Return [X, Y] of the center of cell containing provided text 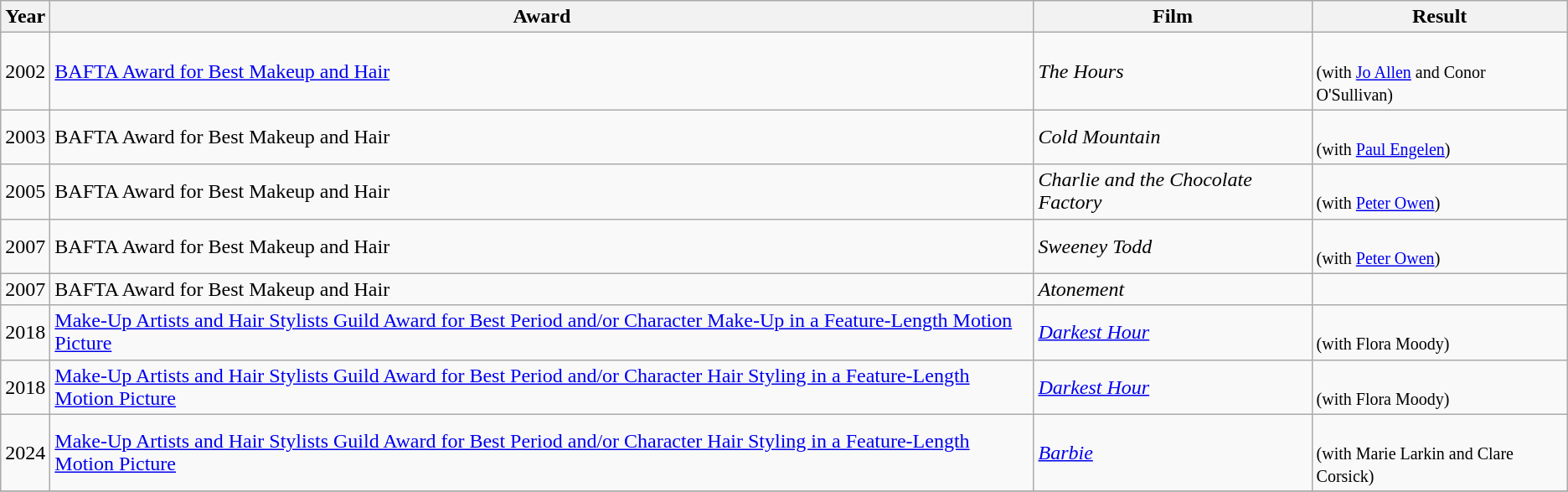
Award [542, 17]
Make-Up Artists and Hair Stylists Guild Award for Best Period and/or Character Make-Up in a Feature-Length Motion Picture [542, 332]
(with Marie Larkin and Clare Corsick) [1439, 453]
The Hours [1173, 71]
2002 [25, 71]
Film [1173, 17]
2003 [25, 137]
2005 [25, 191]
Result [1439, 17]
Atonement [1173, 289]
Cold Mountain [1173, 137]
2024 [25, 453]
(with Paul Engelen) [1439, 137]
Barbie [1173, 453]
(with Jo Allen and Conor O'Sullivan) [1439, 71]
Charlie and the Chocolate Factory [1173, 191]
Sweeney Todd [1173, 246]
Year [25, 17]
